Provide the [X, Y] coordinate of the cell's center where the given text is located.  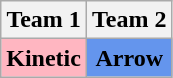
Arrow [129, 58]
Kinetic [44, 58]
Team 2 [129, 20]
Team 1 [44, 20]
